For the text-containing cell, return its midpoint in (x, y) coordinate format. 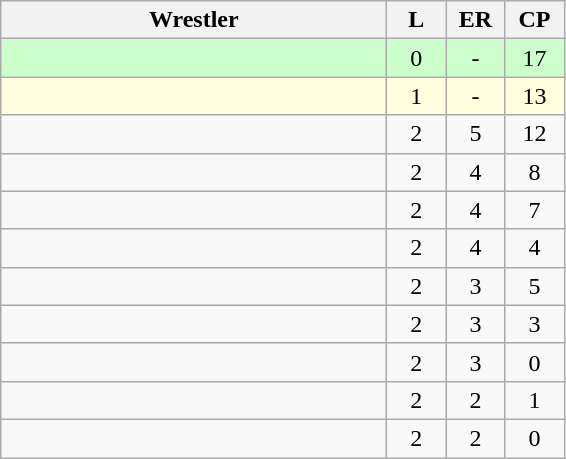
12 (534, 134)
ER (476, 20)
7 (534, 210)
L (416, 20)
13 (534, 96)
Wrestler (194, 20)
8 (534, 172)
CP (534, 20)
17 (534, 58)
